Extract the [x, y] coordinate from the center of the cell holding the provided text.  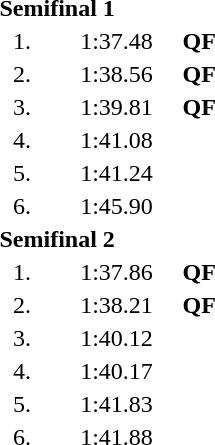
1:39.81 [116, 107]
1:38.56 [116, 74]
1:40.12 [116, 338]
1:41.08 [116, 140]
1:41.24 [116, 173]
1:37.86 [116, 272]
1:38.21 [116, 305]
1:45.90 [116, 206]
1:40.17 [116, 371]
1:41.83 [116, 404]
1:37.48 [116, 41]
